Return the [x, y] coordinate for the center point of the cell that contains the specified text.  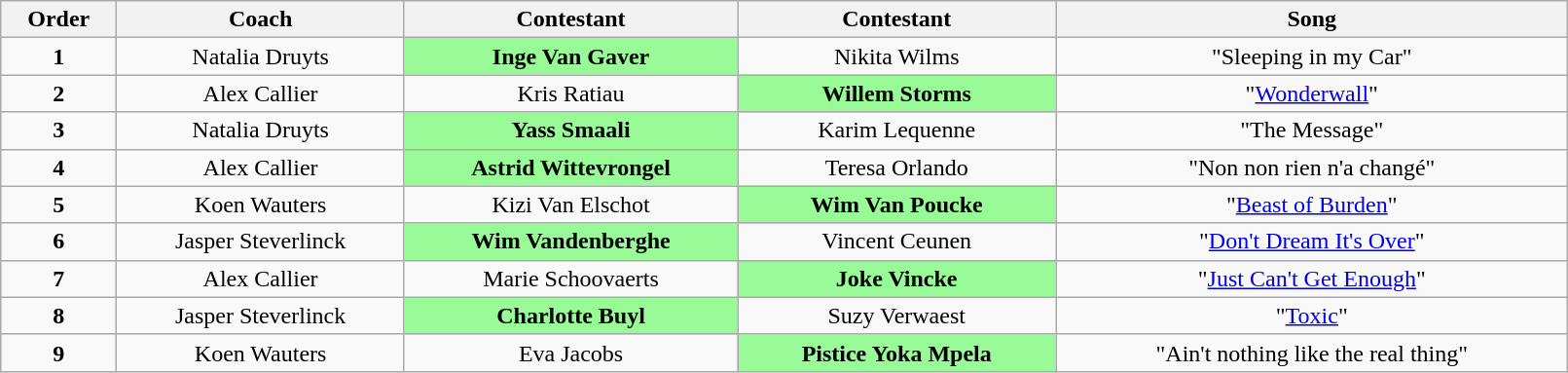
4 [58, 168]
Willem Storms [897, 93]
Karim Lequenne [897, 131]
Inge Van Gaver [570, 56]
Marie Schoovaerts [570, 279]
Coach [261, 19]
8 [58, 316]
"Beast of Burden" [1312, 205]
Order [58, 19]
"The Message" [1312, 131]
6 [58, 242]
Suzy Verwaest [897, 316]
1 [58, 56]
9 [58, 353]
2 [58, 93]
Yass Smaali [570, 131]
Wim Vandenberghe [570, 242]
Vincent Ceunen [897, 242]
7 [58, 279]
"Toxic" [1312, 316]
"Just Can't Get Enough" [1312, 279]
"Sleeping in my Car" [1312, 56]
"Non non rien n'a changé" [1312, 168]
5 [58, 205]
Wim Van Poucke [897, 205]
Eva Jacobs [570, 353]
Song [1312, 19]
Kris Ratiau [570, 93]
"Ain't nothing like the real thing" [1312, 353]
Teresa Orlando [897, 168]
"Don't Dream It's Over" [1312, 242]
"Wonderwall" [1312, 93]
3 [58, 131]
Nikita Wilms [897, 56]
Kizi Van Elschot [570, 205]
Joke Vincke [897, 279]
Astrid Wittevrongel [570, 168]
Charlotte Buyl [570, 316]
Pistice Yoka Mpela [897, 353]
